Return (x, y) of the center of cell containing provided text 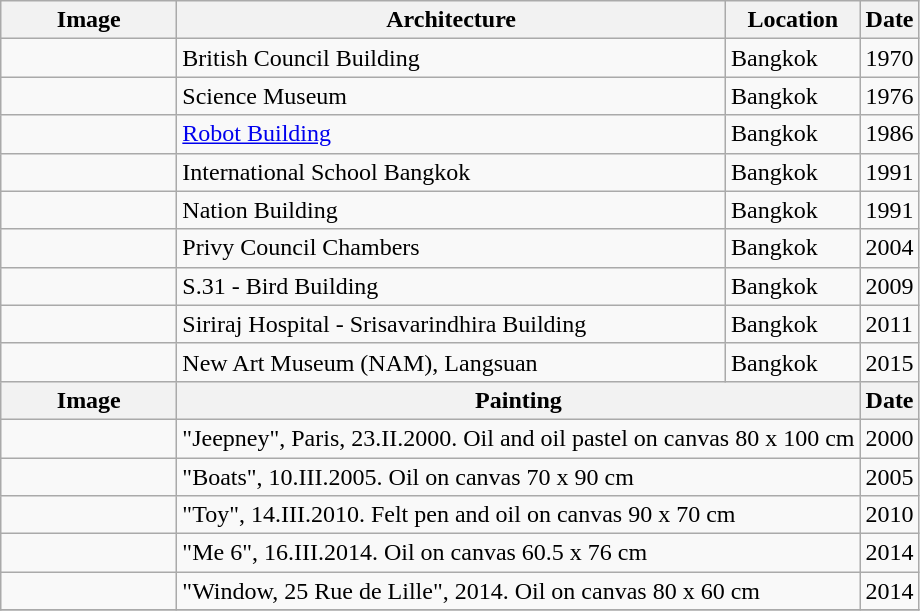
Painting (518, 400)
Nation Building (452, 210)
2011 (890, 324)
New Art Museum (NAM), Langsuan (452, 362)
"Toy", 14.III.2010. Felt pen and oil on canvas 90 x 70 cm (518, 515)
2000 (890, 438)
1976 (890, 96)
"Me 6", 16.III.2014. Oil on canvas 60.5 x 76 cm (518, 553)
2010 (890, 515)
International School Bangkok (452, 172)
Location (792, 20)
Robot Building (452, 134)
"Window, 25 Rue de Lille", 2014. Oil on canvas 80 x 60 cm (518, 591)
2005 (890, 477)
Architecture (452, 20)
Privy Council Chambers (452, 248)
Science Museum (452, 96)
1970 (890, 58)
2004 (890, 248)
"Boats", 10.III.2005. Oil on canvas 70 x 90 cm (518, 477)
2009 (890, 286)
2015 (890, 362)
British Council Building (452, 58)
S.31 - Bird Building (452, 286)
Siriraj Hospital - Srisavarindhira Building (452, 324)
1986 (890, 134)
"Jeepney", Paris, 23.II.2000. Oil and oil pastel on canvas 80 x 100 cm (518, 438)
